Capture the cell that displays the provided text and extract its (X, Y) central coordinate. 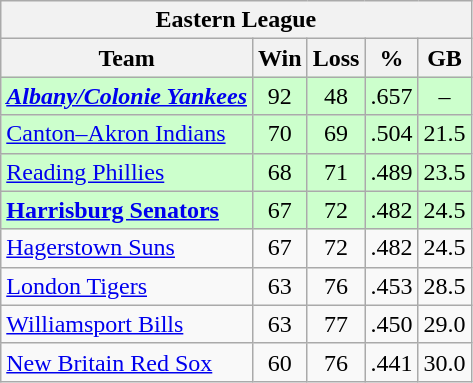
Reading Phillies (127, 172)
Harrisburg Senators (127, 210)
– (444, 96)
23.5 (444, 172)
29.0 (444, 324)
30.0 (444, 362)
28.5 (444, 286)
71 (336, 172)
.441 (392, 362)
Williamsport Bills (127, 324)
.450 (392, 324)
21.5 (444, 134)
Team (127, 58)
.657 (392, 96)
GB (444, 58)
60 (280, 362)
69 (336, 134)
.504 (392, 134)
.453 (392, 286)
92 (280, 96)
London Tigers (127, 286)
Canton–Akron Indians (127, 134)
48 (336, 96)
Hagerstown Suns (127, 248)
% (392, 58)
Win (280, 58)
.489 (392, 172)
68 (280, 172)
70 (280, 134)
Eastern League (236, 20)
77 (336, 324)
New Britain Red Sox (127, 362)
Loss (336, 58)
Albany/Colonie Yankees (127, 96)
